Pinpoint the cell where the given text exists, returning its (x, y) midpoint coordinate. 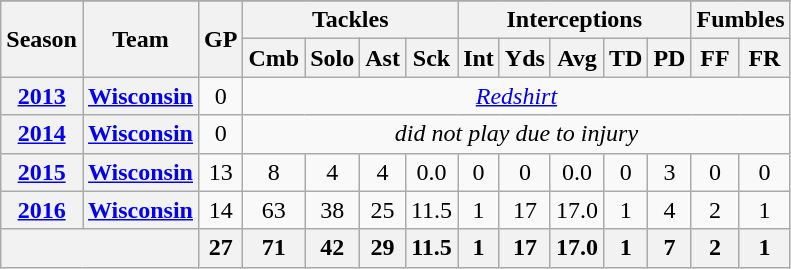
Redshirt (516, 96)
25 (383, 210)
29 (383, 248)
63 (274, 210)
Yds (524, 58)
PD (670, 58)
Season (42, 39)
2015 (42, 172)
2014 (42, 134)
7 (670, 248)
Cmb (274, 58)
Fumbles (740, 20)
Sck (431, 58)
Interceptions (574, 20)
71 (274, 248)
FF (715, 58)
FR (764, 58)
8 (274, 172)
GP (220, 39)
2016 (42, 210)
Team (140, 39)
did not play due to injury (516, 134)
27 (220, 248)
Tackles (350, 20)
2013 (42, 96)
Ast (383, 58)
14 (220, 210)
Solo (332, 58)
TD (625, 58)
42 (332, 248)
38 (332, 210)
13 (220, 172)
Int (479, 58)
3 (670, 172)
Avg (576, 58)
